Pinpoint the cell where the given text exists, returning its (x, y) midpoint coordinate. 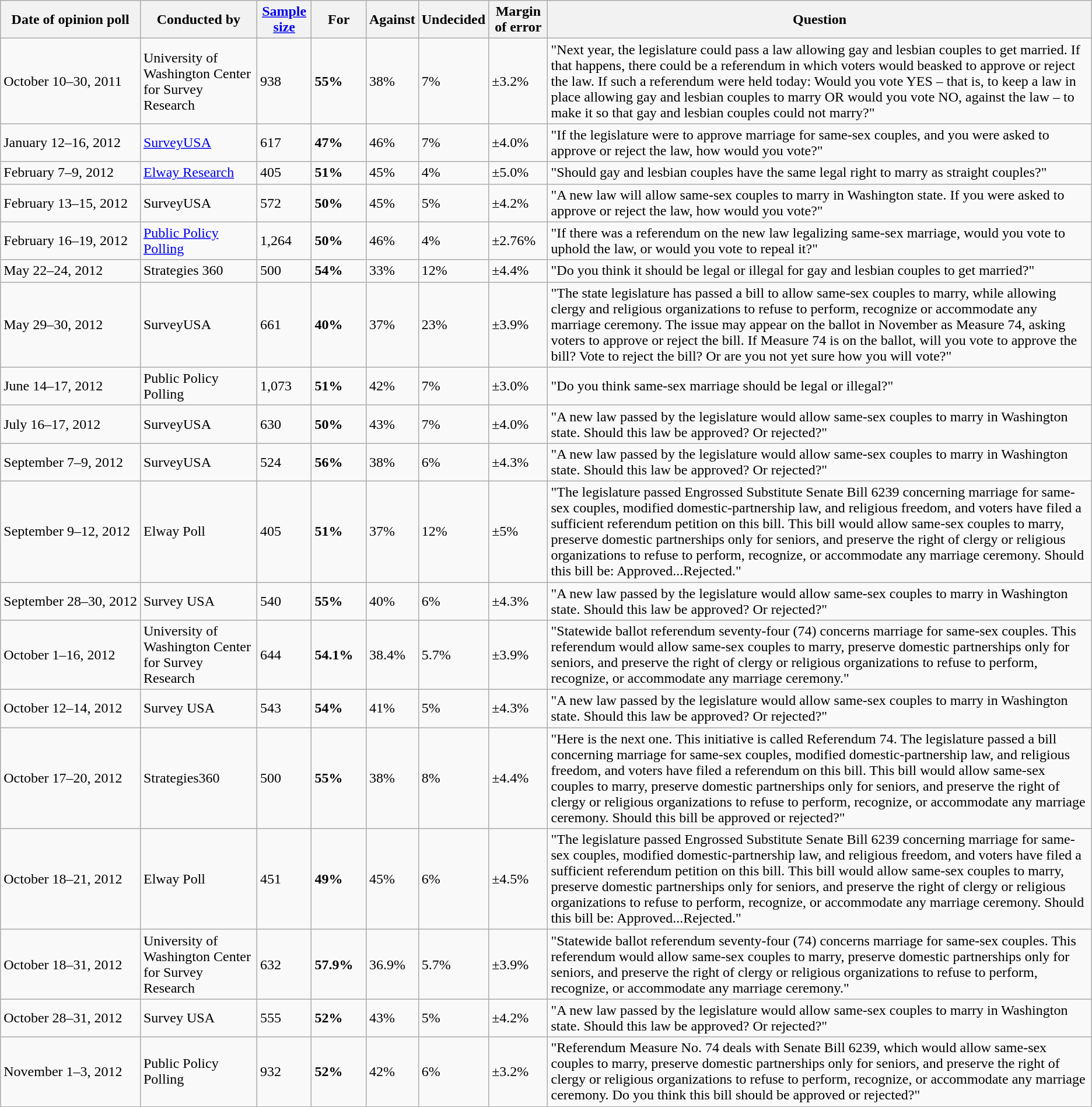
49% (339, 879)
33% (392, 271)
56% (339, 462)
±4.5% (518, 879)
451 (284, 879)
October 1–16, 2012 (71, 655)
July 16–17, 2012 (71, 424)
1,264 (284, 240)
September 28–30, 2012 (71, 601)
November 1–3, 2012 (71, 1071)
938 (284, 81)
555 (284, 1018)
May 29–30, 2012 (71, 324)
September 7–9, 2012 (71, 462)
36.9% (392, 964)
February 7–9, 2012 (71, 173)
540 (284, 601)
57.9% (339, 964)
Sample size (284, 20)
Strategies 360 (198, 271)
47% (339, 142)
September 9–12, 2012 (71, 531)
May 22–24, 2012 (71, 271)
38.4% (392, 655)
572 (284, 203)
Conducted by (198, 20)
617 (284, 142)
Strategies360 (198, 778)
Question (820, 20)
"A new law will allow same-sex couples to marry in Washington state. If you were asked to approve or reject the law, how would you vote?" (820, 203)
October 18–31, 2012 (71, 964)
±3.0% (518, 386)
543 (284, 708)
October 12–14, 2012 (71, 708)
October 10–30, 2011 (71, 81)
"If the legislature were to approve marriage for same-sex couples, and you were asked to approve or reject the law, how would you vote?" (820, 142)
For (339, 20)
Against (392, 20)
632 (284, 964)
February 16–19, 2012 (71, 240)
"Do you think it should be legal or illegal for gay and lesbian couples to get married?" (820, 271)
Date of opinion poll (71, 20)
524 (284, 462)
932 (284, 1071)
41% (392, 708)
±5% (518, 531)
±5.0% (518, 173)
±2.76% (518, 240)
1,073 (284, 386)
644 (284, 655)
"Do you think same-sex marriage should be legal or illegal?" (820, 386)
June 14–17, 2012 (71, 386)
"If there was a referendum on the new law legalizing same-sex marriage, would you vote to uphold the law, or would you vote to repeal it?" (820, 240)
630 (284, 424)
October 28–31, 2012 (71, 1018)
Margin of error (518, 20)
23% (453, 324)
Elway Research (198, 173)
"Should gay and lesbian couples have the same legal right to marry as straight couples?" (820, 173)
8% (453, 778)
661 (284, 324)
Undecided (453, 20)
February 13–15, 2012 (71, 203)
54.1% (339, 655)
January 12–16, 2012 (71, 142)
October 18–21, 2012 (71, 879)
October 17–20, 2012 (71, 778)
